Scan for the cell matching the given text and deliver its (X, Y) coordinate at center. 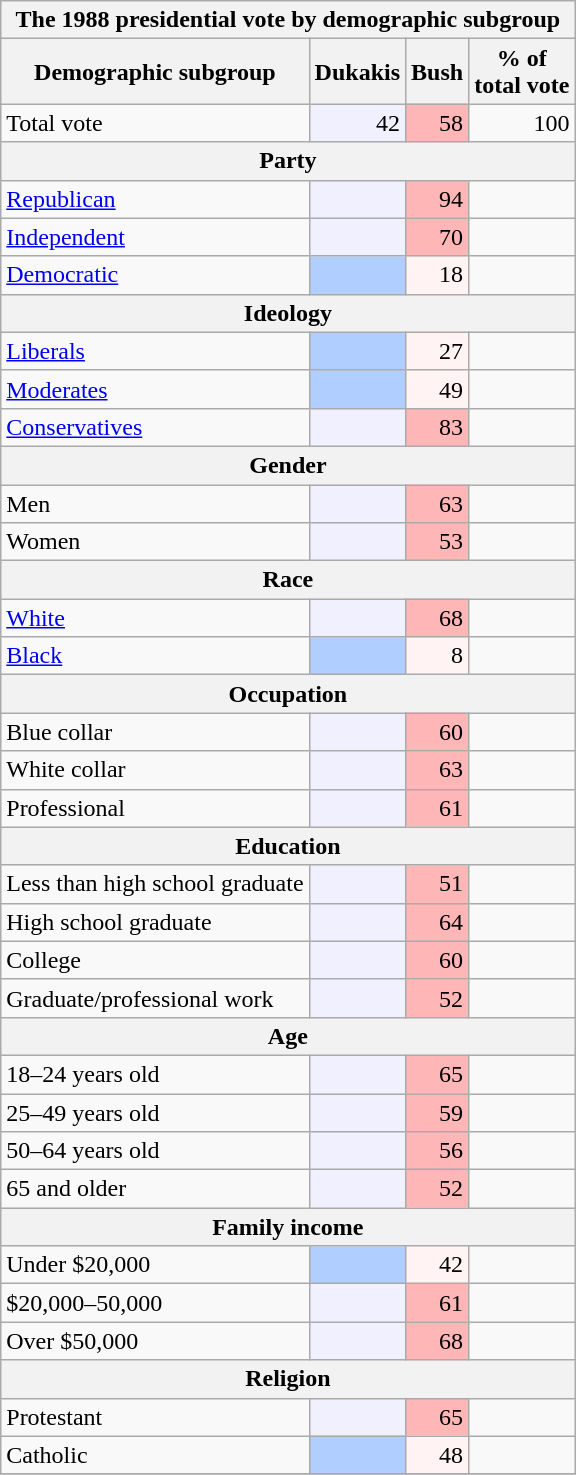
% oftotal vote (522, 72)
48 (438, 1455)
Education (288, 846)
Protestant (155, 1417)
Dukakis (357, 72)
Professional (155, 808)
Total vote (155, 123)
83 (438, 427)
65 and older (155, 1189)
70 (438, 237)
Race (288, 580)
49 (438, 389)
Black (155, 656)
White (155, 618)
51 (438, 884)
Catholic (155, 1455)
Graduate/professional work (155, 998)
Religion (288, 1379)
White collar (155, 770)
Conservatives (155, 427)
59 (438, 1113)
Occupation (288, 694)
Bush (438, 72)
Party (288, 161)
The 1988 presidential vote by demographic subgroup (288, 20)
53 (438, 542)
Blue collar (155, 732)
College (155, 960)
Age (288, 1036)
8 (438, 656)
Gender (288, 465)
Over $50,000 (155, 1341)
25–49 years old (155, 1113)
18–24 years old (155, 1074)
Less than high school graduate (155, 884)
64 (438, 922)
Under $20,000 (155, 1265)
High school graduate (155, 922)
$20,000–50,000 (155, 1303)
Independent (155, 237)
Ideology (288, 313)
58 (438, 123)
27 (438, 351)
18 (438, 275)
Republican (155, 199)
Moderates (155, 389)
100 (522, 123)
Liberals (155, 351)
94 (438, 199)
50–64 years old (155, 1151)
Demographic subgroup (155, 72)
56 (438, 1151)
Men (155, 503)
Women (155, 542)
Democratic (155, 275)
Family income (288, 1227)
